Scan for the cell matching the given text and deliver its [x, y] coordinate at center. 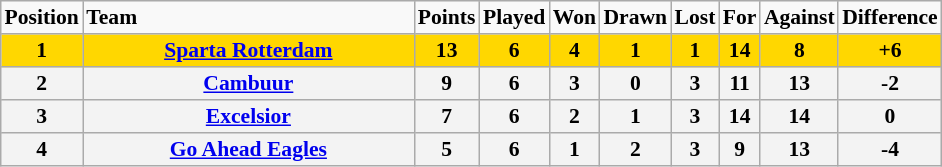
Team [249, 18]
5 [446, 150]
11 [740, 84]
8 [799, 50]
Position [42, 18]
Cambuur [249, 84]
Difference [890, 18]
Points [446, 18]
Sparta Rotterdam [249, 50]
-2 [890, 84]
Against [799, 18]
Lost [695, 18]
Won [574, 18]
For [740, 18]
+6 [890, 50]
Excelsior [249, 116]
Go Ahead Eagles [249, 150]
Drawn [636, 18]
7 [446, 116]
Played [514, 18]
-4 [890, 150]
